Identify which cell holds the provided text, then report its [X, Y] central coordinate. 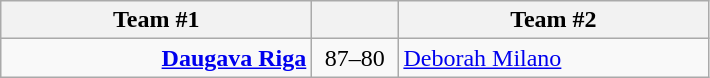
Daugava Riga [156, 58]
Team #1 [156, 20]
Deborah Milano [554, 58]
87–80 [355, 58]
Team #2 [554, 20]
